Search for the cell housing the specified text and yield its (X, Y) center coordinate. 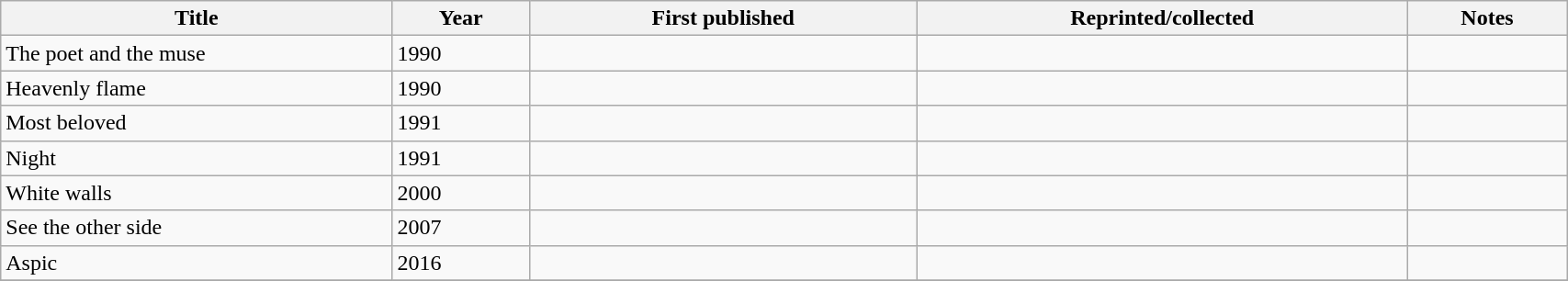
Most beloved (197, 123)
The poet and the muse (197, 53)
2016 (461, 263)
Title (197, 18)
Year (461, 18)
Aspic (197, 263)
See the other side (197, 228)
White walls (197, 193)
Reprinted/collected (1162, 18)
First published (724, 18)
Night (197, 158)
Heavenly flame (197, 88)
Notes (1486, 18)
2000 (461, 193)
2007 (461, 228)
